Return (x, y) of the center of cell containing provided text 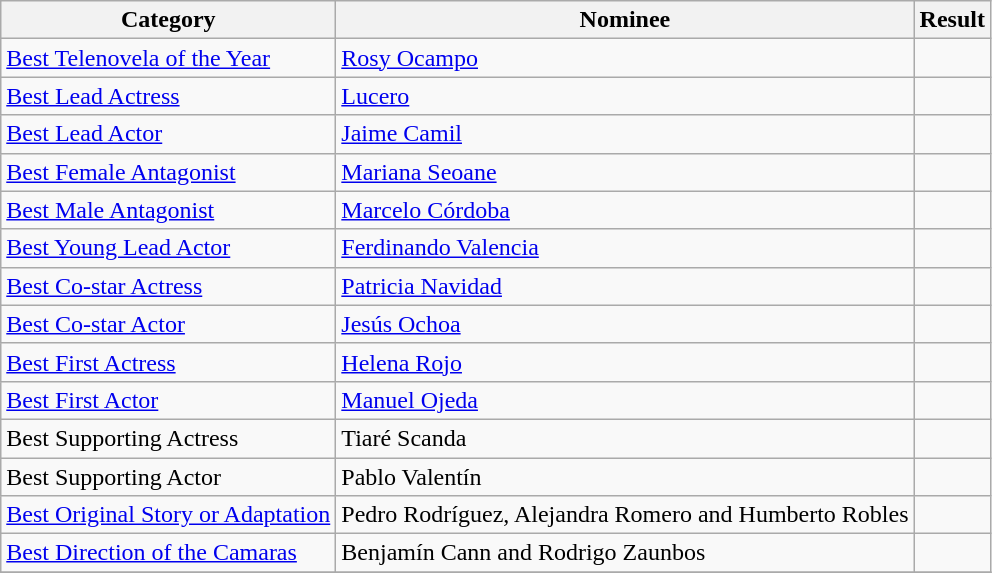
Category (168, 20)
Best Male Antagonist (168, 210)
Ferdinando Valencia (625, 248)
Patricia Navidad (625, 286)
Best Telenovela of the Year (168, 58)
Pablo Valentín (625, 477)
Lucero (625, 96)
Jesús Ochoa (625, 324)
Marcelo Córdoba (625, 210)
Pedro Rodríguez, Alejandra Romero and Humberto Robles (625, 515)
Rosy Ocampo (625, 58)
Tiaré Scanda (625, 438)
Manuel Ojeda (625, 400)
Benjamín Cann and Rodrigo Zaunbos (625, 553)
Result (952, 20)
Best Lead Actor (168, 134)
Best First Actor (168, 400)
Best Female Antagonist (168, 172)
Best Direction of the Camaras (168, 553)
Helena Rojo (625, 362)
Best First Actress (168, 362)
Best Supporting Actor (168, 477)
Best Supporting Actress (168, 438)
Best Young Lead Actor (168, 248)
Best Original Story or Adaptation (168, 515)
Best Co-star Actor (168, 324)
Best Co-star Actress (168, 286)
Nominee (625, 20)
Best Lead Actress (168, 96)
Mariana Seoane (625, 172)
Jaime Camil (625, 134)
